For the text-containing cell, return its midpoint in (x, y) coordinate format. 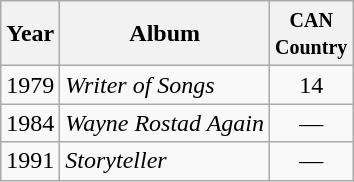
Wayne Rostad Again (165, 123)
CAN Country (312, 34)
Year (30, 34)
Storyteller (165, 161)
14 (312, 85)
Writer of Songs (165, 85)
1991 (30, 161)
1979 (30, 85)
1984 (30, 123)
Album (165, 34)
